Locate the cell with the specified text and output its [x, y] center coordinate. 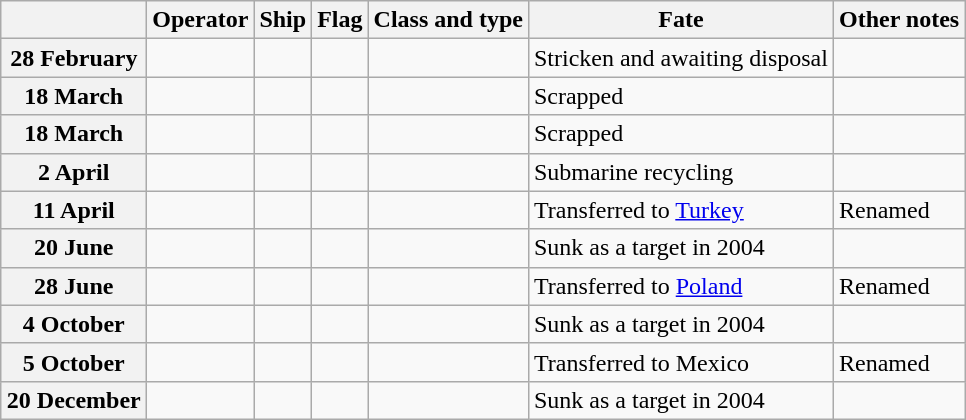
20 June [74, 248]
4 October [74, 324]
Submarine recycling [680, 172]
Stricken and awaiting disposal [680, 58]
Transferred to Turkey [680, 210]
Class and type [448, 20]
5 October [74, 362]
Transferred to Poland [680, 286]
Flag [340, 20]
Transferred to Mexico [680, 362]
Operator [200, 20]
11 April [74, 210]
2 April [74, 172]
28 February [74, 58]
28 June [74, 286]
Fate [680, 20]
Other notes [898, 20]
Ship [283, 20]
20 December [74, 400]
